Determine the (X, Y) coordinate at the center of the cell enclosing the given text.  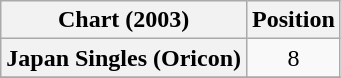
8 (294, 58)
Position (294, 20)
Chart (2003) (124, 20)
Japan Singles (Oricon) (124, 58)
